Scan for the cell matching the given text and deliver its (X, Y) coordinate at center. 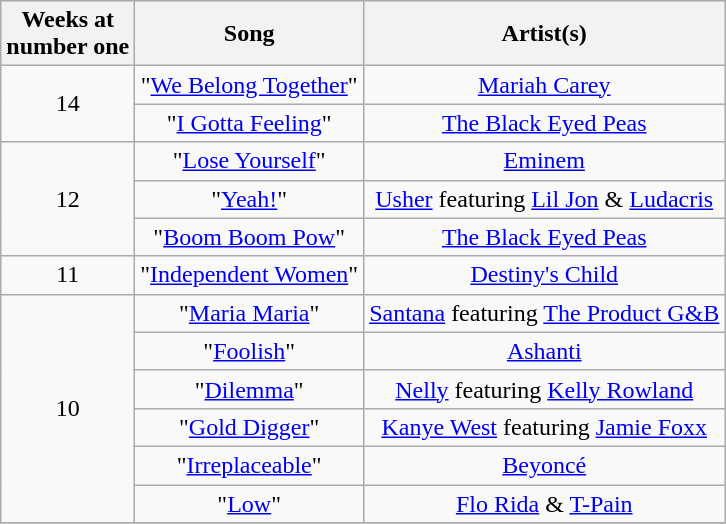
Mariah Carey (544, 85)
Eminem (544, 161)
11 (68, 275)
"Lose Yourself" (250, 161)
10 (68, 408)
Beyoncé (544, 465)
"Independent Women" (250, 275)
Song (250, 34)
"Low" (250, 503)
Destiny's Child (544, 275)
Weeks atnumber one (68, 34)
Ashanti (544, 351)
"Yeah!" (250, 199)
14 (68, 104)
"We Belong Together" (250, 85)
Artist(s) (544, 34)
Kanye West featuring Jamie Foxx (544, 427)
"I Gotta Feeling" (250, 123)
"Boom Boom Pow" (250, 237)
"Dilemma" (250, 389)
"Foolish" (250, 351)
"Maria Maria" (250, 313)
12 (68, 199)
"Gold Digger" (250, 427)
"Irreplaceable" (250, 465)
Usher featuring Lil Jon & Ludacris (544, 199)
Santana featuring The Product G&B (544, 313)
Nelly featuring Kelly Rowland (544, 389)
Flo Rida & T-Pain (544, 503)
